Extract the [X, Y] coordinate from the center of the cell holding the provided text.  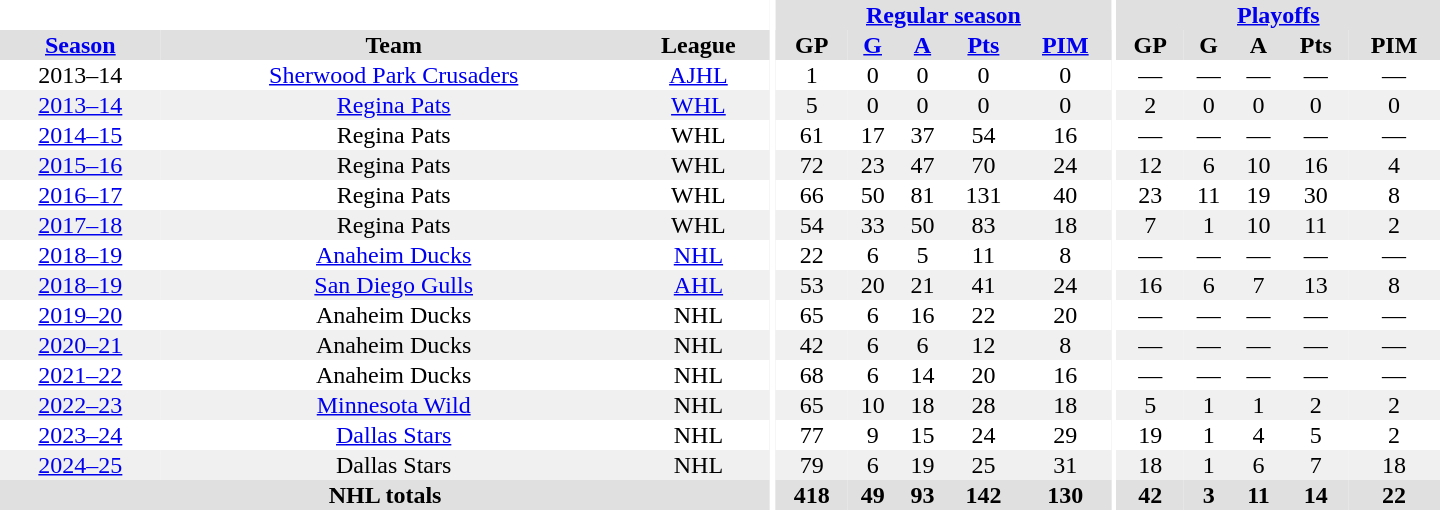
NHL totals [385, 495]
Playoffs [1278, 15]
AHL [698, 285]
2014–15 [80, 135]
130 [1065, 495]
21 [923, 285]
2019–20 [80, 315]
72 [812, 165]
2016–17 [80, 195]
9 [873, 435]
2022–23 [80, 405]
66 [812, 195]
40 [1065, 195]
25 [983, 465]
53 [812, 285]
2024–25 [80, 465]
2023–24 [80, 435]
142 [983, 495]
77 [812, 435]
61 [812, 135]
San Diego Gulls [394, 285]
Season [80, 45]
81 [923, 195]
29 [1065, 435]
Sherwood Park Crusaders [394, 75]
41 [983, 285]
83 [983, 225]
2020–21 [80, 345]
93 [923, 495]
47 [923, 165]
15 [923, 435]
13 [1316, 285]
79 [812, 465]
2021–22 [80, 375]
17 [873, 135]
2017–18 [80, 225]
31 [1065, 465]
Team [394, 45]
70 [983, 165]
131 [983, 195]
30 [1316, 195]
2015–16 [80, 165]
28 [983, 405]
49 [873, 495]
418 [812, 495]
Regular season [944, 15]
League [698, 45]
AJHL [698, 75]
3 [1209, 495]
Minnesota Wild [394, 405]
68 [812, 375]
37 [923, 135]
33 [873, 225]
